Return [X, Y] of the center of cell containing provided text 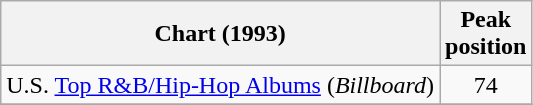
Peakposition [486, 34]
74 [486, 85]
U.S. Top R&B/Hip-Hop Albums (Billboard) [220, 85]
Chart (1993) [220, 34]
